Identify which cell holds the provided text, then report its [x, y] central coordinate. 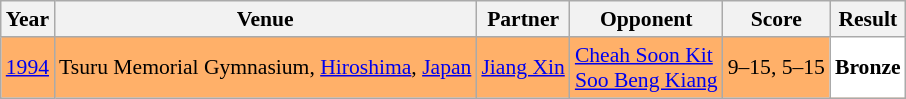
9–15, 5–15 [776, 68]
Jiang Xin [522, 68]
Partner [522, 19]
Cheah Soon Kit Soo Beng Kiang [646, 68]
Year [28, 19]
Score [776, 19]
Bronze [868, 68]
Result [868, 19]
1994 [28, 68]
Opponent [646, 19]
Venue [265, 19]
Tsuru Memorial Gymnasium, Hiroshima, Japan [265, 68]
